Search for the cell housing the specified text and yield its [x, y] center coordinate. 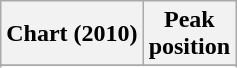
Chart (2010) [72, 34]
Peak position [189, 34]
